Pinpoint the cell where the given text exists, returning its (x, y) midpoint coordinate. 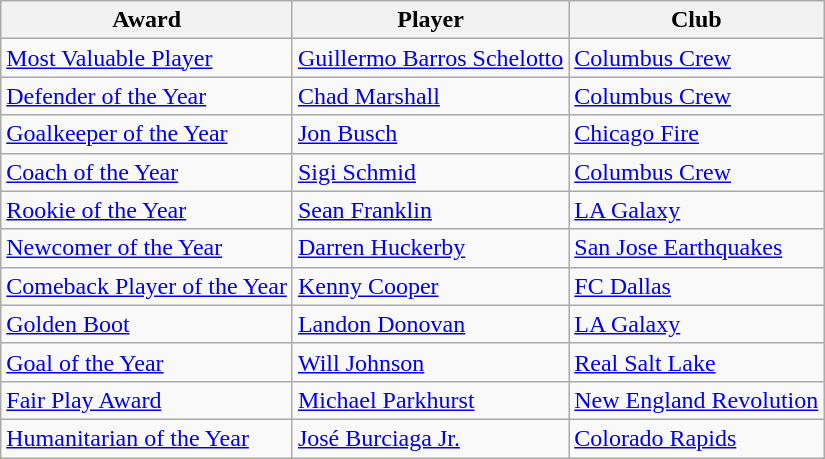
Player (430, 20)
Landon Donovan (430, 324)
Goalkeeper of the Year (147, 134)
Darren Huckerby (430, 248)
Will Johnson (430, 362)
Goal of the Year (147, 362)
San Jose Earthquakes (696, 248)
Golden Boot (147, 324)
Michael Parkhurst (430, 400)
Comeback Player of the Year (147, 286)
José Burciaga Jr. (430, 438)
Sigi Schmid (430, 172)
Colorado Rapids (696, 438)
New England Revolution (696, 400)
Chad Marshall (430, 96)
Guillermo Barros Schelotto (430, 58)
Kenny Cooper (430, 286)
Club (696, 20)
Newcomer of the Year (147, 248)
Award (147, 20)
Rookie of the Year (147, 210)
Humanitarian of the Year (147, 438)
Most Valuable Player (147, 58)
Sean Franklin (430, 210)
Coach of the Year (147, 172)
Fair Play Award (147, 400)
Real Salt Lake (696, 362)
Jon Busch (430, 134)
FC Dallas (696, 286)
Defender of the Year (147, 96)
Chicago Fire (696, 134)
